Return (X, Y) of the center of cell containing provided text 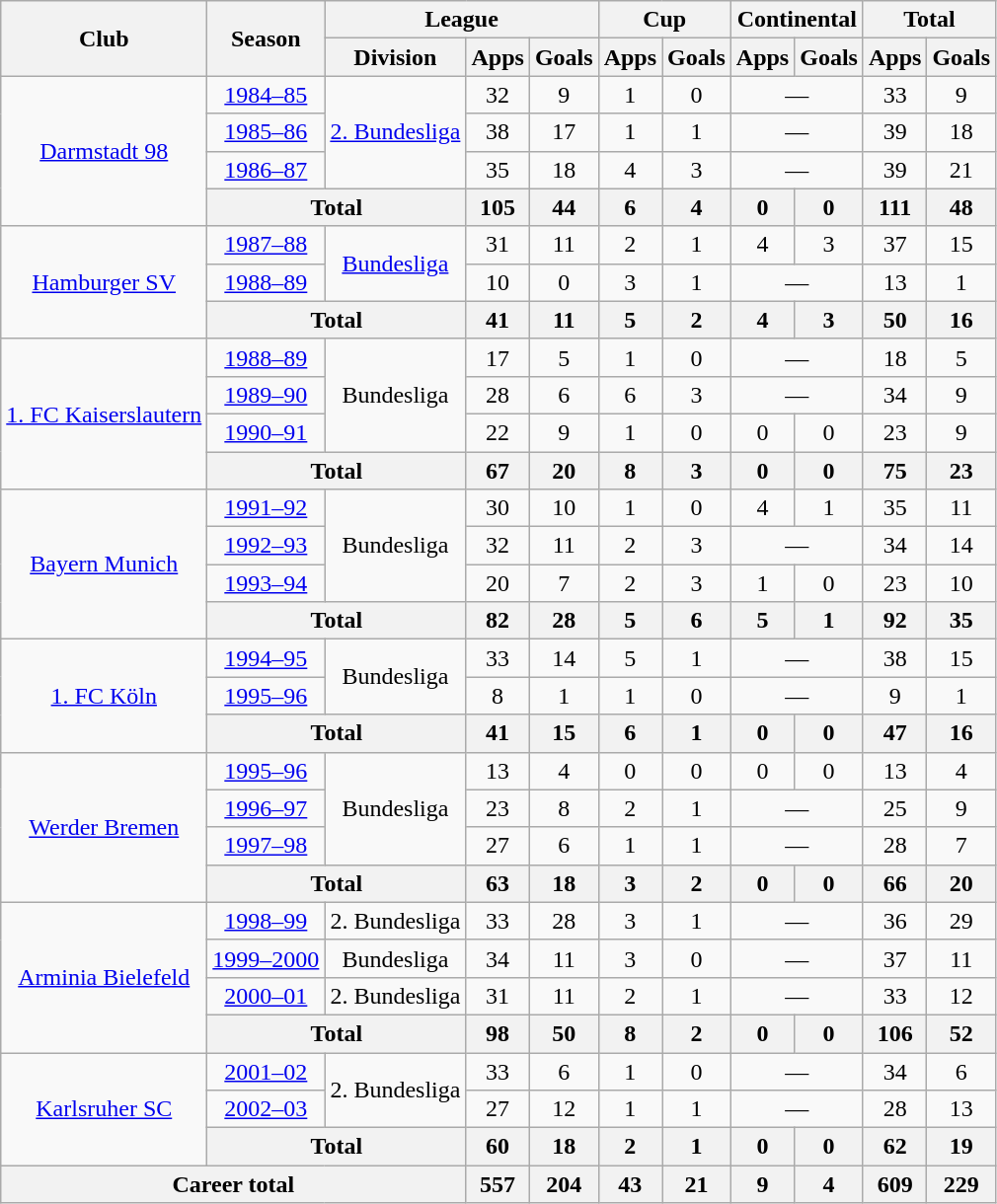
1998–99 (267, 921)
204 (564, 1184)
25 (894, 808)
1991–92 (267, 508)
League (462, 20)
1989–90 (267, 395)
609 (894, 1184)
1. FC Kaiserslautern (105, 414)
67 (498, 471)
75 (894, 471)
44 (564, 207)
30 (498, 508)
1. FC Köln (105, 696)
36 (894, 921)
43 (630, 1184)
29 (961, 921)
Continental (797, 20)
19 (961, 1147)
1993–94 (267, 583)
82 (498, 621)
Club (105, 38)
1984–85 (267, 95)
2000–01 (267, 996)
Darmstadt 98 (105, 151)
Karlsruher SC (105, 1108)
2001–02 (267, 1071)
Arminia Bielefeld (105, 977)
1999–2000 (267, 958)
111 (894, 207)
Season (267, 38)
105 (498, 207)
66 (894, 883)
2002–03 (267, 1109)
Bayern Munich (105, 564)
Career total (233, 1184)
48 (961, 207)
1985–86 (267, 132)
1992–93 (267, 546)
Division (395, 57)
22 (498, 432)
98 (498, 1033)
Werder Bremen (105, 827)
60 (498, 1147)
1996–97 (267, 808)
557 (498, 1184)
106 (894, 1033)
62 (894, 1147)
229 (961, 1184)
47 (894, 733)
1987–88 (267, 245)
Cup (664, 20)
Hamburger SV (105, 282)
63 (498, 883)
1986–87 (267, 170)
1994–95 (267, 658)
52 (961, 1033)
92 (894, 621)
1997–98 (267, 846)
1990–91 (267, 432)
